Scan for the cell matching the given text and deliver its [x, y] coordinate at center. 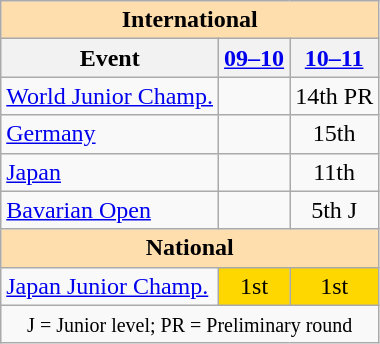
Germany [110, 134]
National [190, 248]
Japan [110, 172]
09–10 [254, 58]
15th [334, 134]
Bavarian Open [110, 210]
World Junior Champ. [110, 96]
J = Junior level; PR = Preliminary round [190, 324]
11th [334, 172]
5th J [334, 210]
Japan Junior Champ. [110, 286]
International [190, 20]
14th PR [334, 96]
10–11 [334, 58]
Event [110, 58]
